Capture the cell that displays the provided text and extract its (x, y) central coordinate. 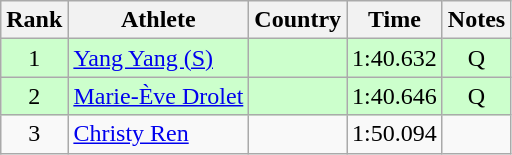
Rank (34, 20)
1:50.094 (395, 134)
Time (395, 20)
1:40.632 (395, 58)
Marie-Ève Drolet (158, 96)
Notes (476, 20)
1 (34, 58)
2 (34, 96)
3 (34, 134)
Christy Ren (158, 134)
Country (298, 20)
1:40.646 (395, 96)
Athlete (158, 20)
Yang Yang (S) (158, 58)
